Pinpoint the cell where the given text exists, returning its (x, y) midpoint coordinate. 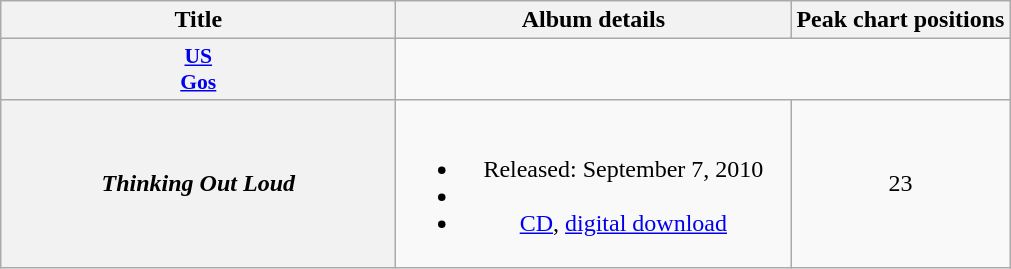
23 (900, 184)
Album details (594, 20)
Released: September 7, 2010CD, digital download (594, 184)
Thinking Out Loud (198, 184)
USGos (198, 70)
Title (198, 20)
Peak chart positions (900, 20)
